Capture the cell that displays the provided text and extract its (X, Y) central coordinate. 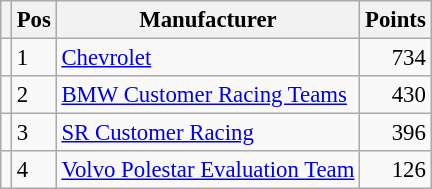
SR Customer Racing (208, 133)
Manufacturer (208, 20)
Chevrolet (208, 58)
2 (34, 95)
Pos (34, 20)
126 (396, 170)
3 (34, 133)
Points (396, 20)
1 (34, 58)
396 (396, 133)
BMW Customer Racing Teams (208, 95)
430 (396, 95)
Volvo Polestar Evaluation Team (208, 170)
734 (396, 58)
4 (34, 170)
